Extract the (X, Y) coordinate from the center of the cell holding the provided text.  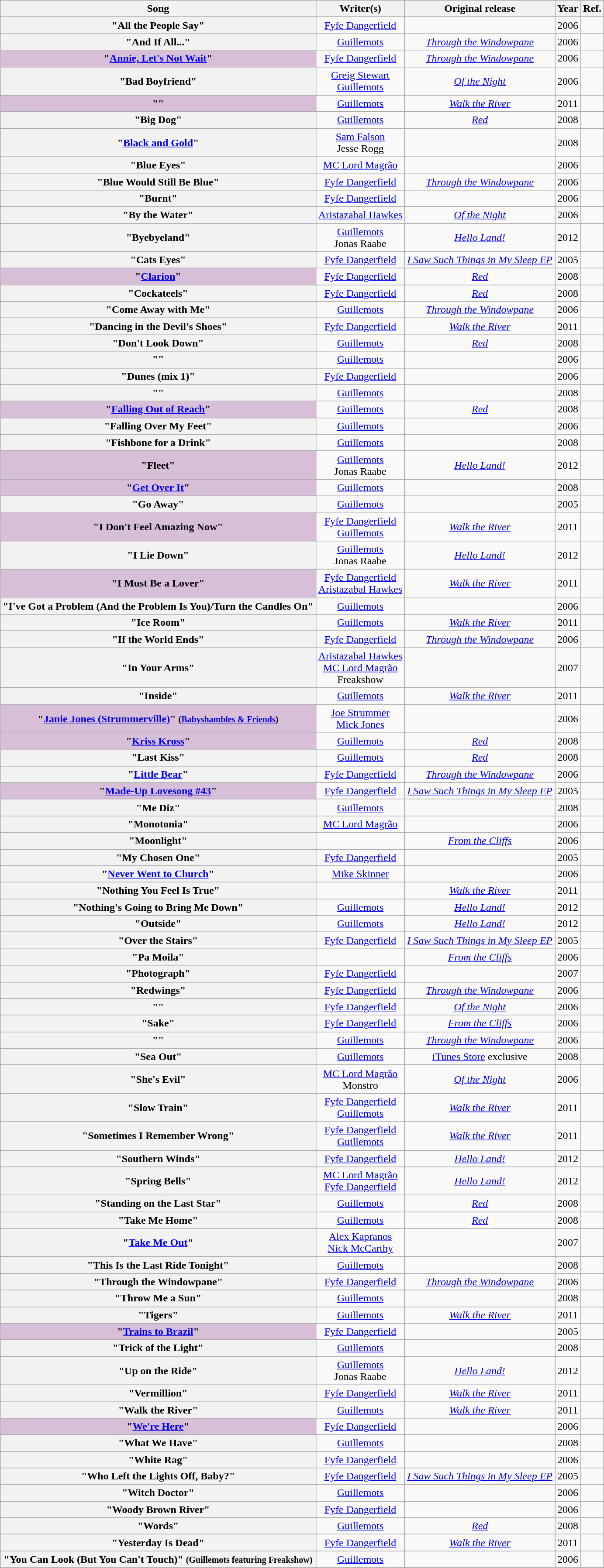
"Bad Boyfriend" (158, 81)
"What We Have" (158, 1443)
"In Your Arms" (158, 668)
"Outside" (158, 924)
"Southern Winds" (158, 1159)
"I Lie Down" (158, 555)
"Me Diz" (158, 807)
Greig StewartGuillemots (360, 81)
"Little Bear" (158, 774)
Ref. (592, 9)
"Sea Out" (158, 1057)
"Tigers" (158, 1315)
"Witch Doctor" (158, 1493)
Sam FalsonJesse Rogg (360, 142)
"Words" (158, 1526)
"By the Water" (158, 215)
"Ice Room" (158, 623)
"Nothing's Going to Bring Me Down" (158, 907)
"Dunes (mix 1)" (158, 376)
"Woody Brown River" (158, 1510)
"Trains to Brazil" (158, 1331)
Fyfe DangerfieldAristazabal Hawkes (360, 584)
"Who Left the Lights Off, Baby?" (158, 1476)
Mike Skinner (360, 874)
"Throw Me a Sun" (158, 1298)
"Photograph" (158, 974)
"Don't Look Down" (158, 343)
Aristazabal HawkesMC Lord MagrãoFreakshow (360, 668)
"Sometimes I Remember Wrong" (158, 1136)
"Annie, Let's Not Wait" (158, 58)
"I Must Be a Lover" (158, 584)
"Big Dog" (158, 120)
iTunes Store exclusive (480, 1057)
"Burnt" (158, 198)
"Slow Train" (158, 1108)
"Get Over It" (158, 487)
"Through the Windowpane" (158, 1282)
"Last Kiss" (158, 758)
"Take Me Home" (158, 1220)
"Pa Moila" (158, 957)
"Go Away" (158, 504)
"This Is the Last Ride Tonight" (158, 1265)
"You Can Look (But You Can't Touch)" (Guillemots featuring Freakshow) (158, 1559)
MC Lord MagrãoFyfe Dangerfield (360, 1181)
MC Lord MagrãoMonstro (360, 1079)
"Black and Gold" (158, 142)
"Yesterday Is Dead" (158, 1543)
"Inside" (158, 696)
Alex KapranosNick McCarthy (360, 1243)
"Fleet" (158, 465)
"Take Me Out" (158, 1243)
"She's Evil" (158, 1079)
"Over the Stairs" (158, 940)
"Up on the Ride" (158, 1370)
"Trick of the Light" (158, 1348)
"I Don't Feel Amazing Now" (158, 526)
"Kriss Kross" (158, 741)
"Vermillion" (158, 1393)
"Cockateels" (158, 293)
"Spring Bells" (158, 1181)
"And If All..." (158, 42)
Song (158, 9)
"If the World Ends" (158, 639)
"Falling Out of Reach" (158, 409)
"All the People Say" (158, 25)
Writer(s) (360, 9)
"We're Here" (158, 1426)
"Nothing You Feel Is True" (158, 891)
"Moonlight" (158, 841)
Aristazabal Hawkes (360, 215)
"Falling Over My Feet" (158, 426)
"Blue Eyes" (158, 165)
"Byebyeland" (158, 237)
"Dancing in the Devil's Shoes" (158, 326)
"Come Away with Me" (158, 310)
Joe StrummerMick Jones (360, 718)
"Janie Jones (Strummerville)" (Babyshambles & Friends) (158, 718)
"I've Got a Problem (And the Problem Is You)/Turn the Candles On" (158, 606)
"Blue Would Still Be Blue" (158, 182)
"Fishbone for a Drink" (158, 443)
"White Rag" (158, 1460)
"Clarion" (158, 277)
"Never Went to Church" (158, 874)
Original release (480, 9)
"Sake" (158, 1023)
"My Chosen One" (158, 858)
Year (568, 9)
"Redwings" (158, 990)
"Monotonia" (158, 824)
"Cats Eyes" (158, 260)
"Standing on the Last Star" (158, 1204)
"Walk the River" (158, 1410)
"Made-Up Lovesong #43" (158, 791)
